Pinpoint the cell where the given text exists, returning its (X, Y) midpoint coordinate. 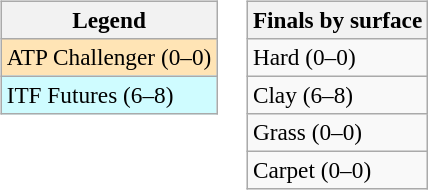
Legend (108, 20)
Clay (6–8) (337, 95)
Carpet (0–0) (337, 171)
Grass (0–0) (337, 133)
ATP Challenger (0–0) (108, 57)
Finals by surface (337, 20)
Hard (0–0) (337, 57)
ITF Futures (6–8) (108, 95)
